For the text-containing cell, return its midpoint in [X, Y] coordinate format. 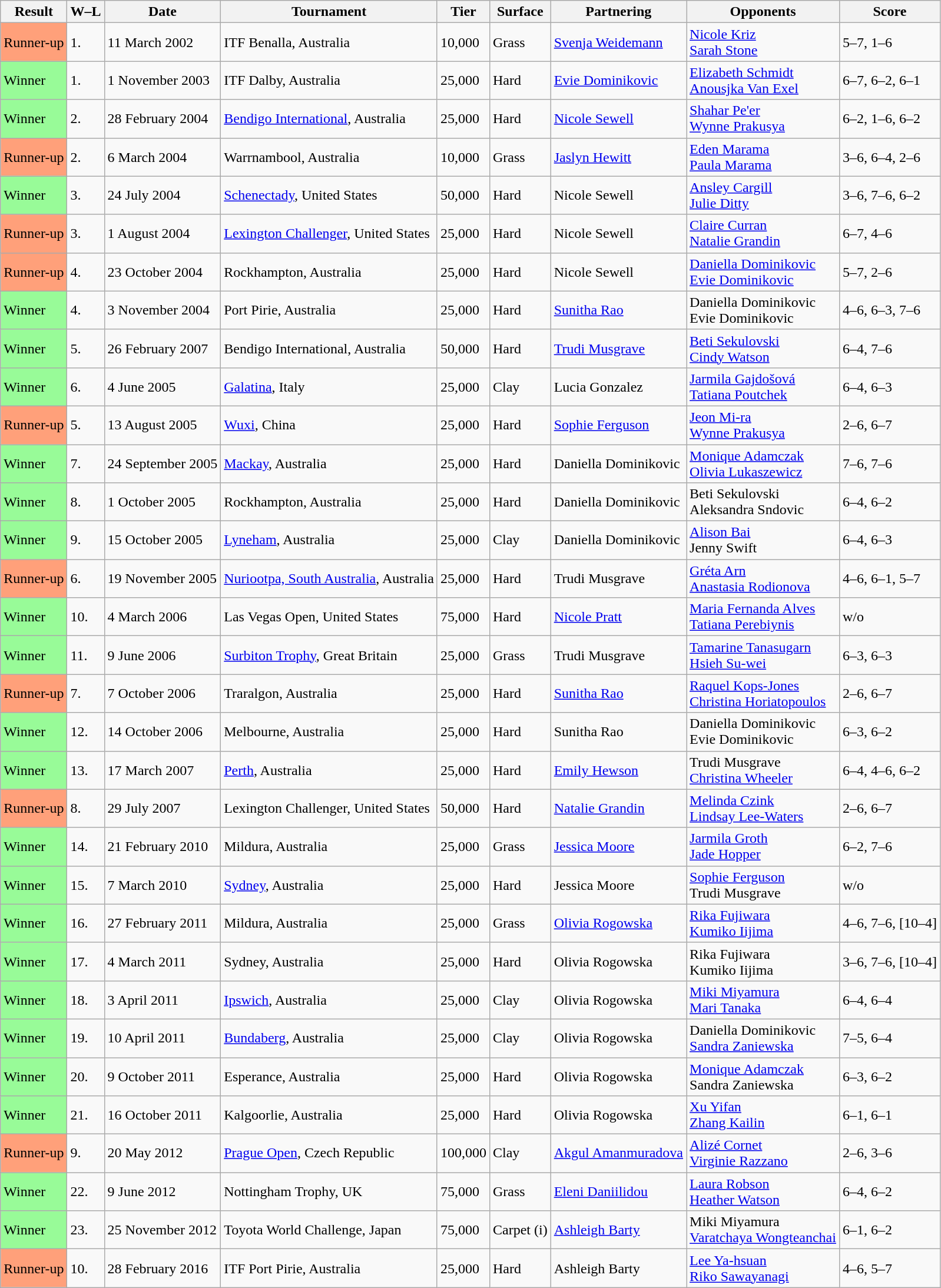
4 March 2011 [163, 961]
Ansley Cargill Julie Ditty [763, 196]
ITF Dalby, Australia [329, 80]
9 June 2006 [163, 655]
6–7, 4–6 [889, 233]
Esperance, Australia [329, 1077]
Daniella Dominikovic Sandra Zaniewska [763, 1038]
26 February 2007 [163, 349]
Tamarine Tanasugarn Hsieh Su-wei [763, 655]
1 November 2003 [163, 80]
Eden Marama Paula Marama [763, 157]
Alizé Cornet Virginie Razzano [763, 1153]
6–3, 6–3 [889, 655]
4 March 2006 [163, 617]
28 February 2004 [163, 119]
Jeon Mi-ra Wynne Prakusya [763, 425]
19 November 2005 [163, 578]
Claire Curran Natalie Grandin [763, 233]
Port Pirie, Australia [329, 310]
20 May 2012 [163, 1153]
25 November 2012 [163, 1230]
4–6, 6–1, 5–7 [889, 578]
Tournament [329, 12]
Raquel Kops-Jones Christina Horiatopoulos [763, 694]
Nicole Kriz Sarah Stone [763, 42]
21 February 2010 [163, 847]
4–6, 6–3, 7–6 [889, 310]
13. [86, 770]
6–2, 7–6 [889, 847]
23. [86, 1230]
Trudi Musgrave Christina Wheeler [763, 770]
ITF Benalla, Australia [329, 42]
15. [86, 885]
Mackay, Australia [329, 463]
7 March 2010 [163, 885]
13 August 2005 [163, 425]
18. [86, 1000]
Warrnambool, Australia [329, 157]
Opponents [763, 12]
Toyota World Challenge, Japan [329, 1230]
6–4, 7–6 [889, 349]
4 June 2005 [163, 386]
Jarmila Groth Jade Hopper [763, 847]
29 July 2007 [163, 808]
17. [86, 961]
6–1, 6–2 [889, 1230]
Bundaberg, Australia [329, 1038]
24 September 2005 [163, 463]
Miki Miyamura Varatchaya Wongteanchai [763, 1230]
1 October 2005 [163, 502]
5–7, 2–6 [889, 272]
3–6, 6–4, 2–6 [889, 157]
Melbourne, Australia [329, 731]
Natalie Grandin [618, 808]
Result [34, 12]
6–2, 1–6, 6–2 [889, 119]
21. [86, 1115]
Jaslyn Hewitt [618, 157]
15 October 2005 [163, 541]
23 October 2004 [163, 272]
Prague Open, Czech Republic [329, 1153]
Evie Dominikovic [618, 80]
12. [86, 731]
3 April 2011 [163, 1000]
W–L [86, 12]
20. [86, 1077]
Tier [463, 12]
Perth, Australia [329, 770]
19. [86, 1038]
Akgul Amanmuradova [618, 1153]
17 March 2007 [163, 770]
Ipswich, Australia [329, 1000]
7 October 2006 [163, 694]
Las Vegas Open, United States [329, 617]
Elizabeth Schmidt Anousjka Van Exel [763, 80]
Surbiton Trophy, Great Britain [329, 655]
Xu Yifan Zhang Kailin [763, 1115]
16 October 2011 [163, 1115]
14. [86, 847]
Traralgon, Australia [329, 694]
2–6, 3–6 [889, 1153]
Melinda Czink Lindsay Lee-Waters [763, 808]
Nuriootpa, South Australia, Australia [329, 578]
Laura Robson Heather Watson [763, 1192]
Svenja Weidemann [618, 42]
Emily Hewson [618, 770]
Date [163, 12]
Lyneham, Australia [329, 541]
6 March 2004 [163, 157]
Alison Bai Jenny Swift [763, 541]
Sophie Ferguson Trudi Musgrave [763, 885]
28 February 2016 [163, 1269]
16. [86, 923]
11. [86, 655]
11 March 2002 [163, 42]
9 October 2011 [163, 1077]
27 February 2011 [163, 923]
Wuxi, China [329, 425]
3 November 2004 [163, 310]
22. [86, 1192]
6–1, 6–1 [889, 1115]
6–4, 6–4 [889, 1000]
4–6, 7–6, [10–4] [889, 923]
Miki Miyamura Mari Tanaka [763, 1000]
Maria Fernanda Alves Tatiana Perebiynis [763, 617]
ITF Port Pirie, Australia [329, 1269]
Jarmila Gajdošová Tatiana Poutchek [763, 386]
100,000 [463, 1153]
5–7, 1–6 [889, 42]
6–7, 6–2, 6–1 [889, 80]
Schenectady, United States [329, 196]
Eleni Daniilidou [618, 1192]
Galatina, Italy [329, 386]
Monique Adamczak Olivia Lukaszewicz [763, 463]
9 June 2012 [163, 1192]
Gréta Arn Anastasia Rodionova [763, 578]
Beti Sekulovski Aleksandra Sndovic [763, 502]
Carpet (i) [520, 1230]
Sophie Ferguson [618, 425]
1 August 2004 [163, 233]
Surface [520, 12]
Partnering [618, 12]
Kalgoorlie, Australia [329, 1115]
24 July 2004 [163, 196]
3–6, 7–6, 6–2 [889, 196]
Nicole Pratt [618, 617]
Score [889, 12]
7–6, 7–6 [889, 463]
3–6, 7–6, [10–4] [889, 961]
Nottingham Trophy, UK [329, 1192]
4–6, 5–7 [889, 1269]
Lee Ya-hsuan Riko Sawayanagi [763, 1269]
7–5, 6–4 [889, 1038]
Monique Adamczak Sandra Zaniewska [763, 1077]
Beti Sekulovski Cindy Watson [763, 349]
10 April 2011 [163, 1038]
Shahar Pe'er Wynne Prakusya [763, 119]
6–4, 4–6, 6–2 [889, 770]
Lucia Gonzalez [618, 386]
14 October 2006 [163, 731]
